Identify which cell holds the provided text, then report its [x, y] central coordinate. 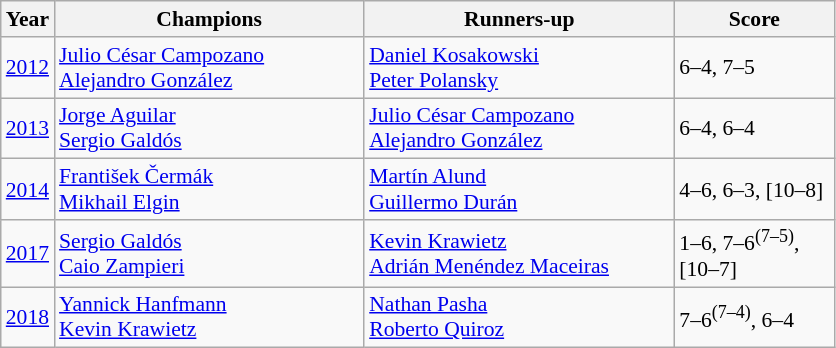
Runners-up [519, 19]
Champions [209, 19]
2018 [28, 318]
Sergio Galdós Caio Zampieri [209, 254]
Daniel Kosakowski Peter Polansky [519, 68]
2013 [28, 128]
2017 [28, 254]
Score [754, 19]
František Čermák Mikhail Elgin [209, 190]
6–4, 6–4 [754, 128]
2012 [28, 68]
Year [28, 19]
4–6, 6–3, [10–8] [754, 190]
Martín Alund Guillermo Durán [519, 190]
1–6, 7–6(7–5), [10–7] [754, 254]
7–6(7–4), 6–4 [754, 318]
2014 [28, 190]
Jorge Aguilar Sergio Galdós [209, 128]
Nathan Pasha Roberto Quiroz [519, 318]
6–4, 7–5 [754, 68]
Kevin Krawietz Adrián Menéndez Maceiras [519, 254]
Yannick Hanfmann Kevin Krawietz [209, 318]
